Find where the given text appears and provide that cell's center as (X, Y) coordinate. 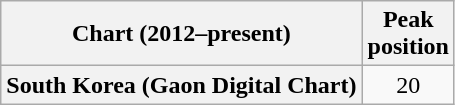
Peakposition (408, 34)
20 (408, 85)
South Korea (Gaon Digital Chart) (182, 85)
Chart (2012–present) (182, 34)
